Find where the given text appears and provide that cell's center as [x, y] coordinate. 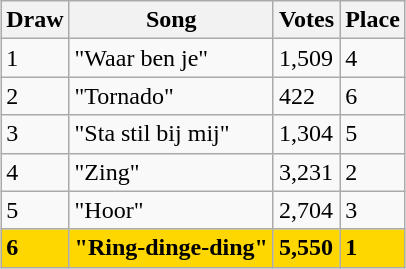
"Sta stil bij mij" [171, 134]
"Hoor" [171, 210]
"Zing" [171, 172]
Place [373, 20]
"Tornado" [171, 96]
Song [171, 20]
1,509 [306, 58]
5,550 [306, 248]
1,304 [306, 134]
422 [306, 96]
"Waar ben je" [171, 58]
"Ring-dinge-ding" [171, 248]
2,704 [306, 210]
Draw [35, 20]
3,231 [306, 172]
Votes [306, 20]
